Scan for the cell matching the given text and deliver its (x, y) coordinate at center. 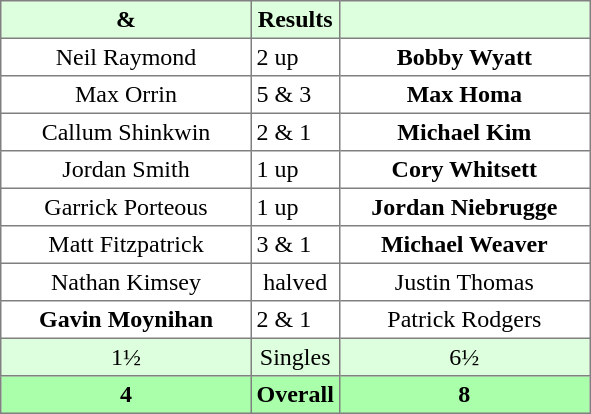
Cory Whitsett (464, 170)
& (126, 20)
5 & 3 (295, 95)
Jordan Smith (126, 170)
halved (295, 282)
Neil Raymond (126, 57)
8 (464, 395)
Michael Weaver (464, 245)
Patrick Rodgers (464, 320)
Results (295, 20)
2 up (295, 57)
Jordan Niebrugge (464, 207)
6½ (464, 357)
Bobby Wyatt (464, 57)
Max Orrin (126, 95)
Callum Shinkwin (126, 132)
Justin Thomas (464, 282)
Garrick Porteous (126, 207)
Matt Fitzpatrick (126, 245)
4 (126, 395)
Michael Kim (464, 132)
3 & 1 (295, 245)
Nathan Kimsey (126, 282)
1½ (126, 357)
Max Homa (464, 95)
Singles (295, 357)
Overall (295, 395)
Gavin Moynihan (126, 320)
